Extract the [x, y] coordinate from the center of the cell holding the provided text.  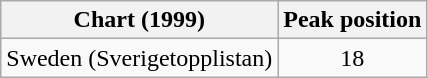
Sweden (Sverigetopplistan) [140, 58]
Peak position [352, 20]
18 [352, 58]
Chart (1999) [140, 20]
